Determine the [X, Y] coordinate at the center of the cell enclosing the given text.  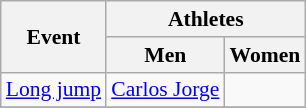
Long jump [54, 90]
Athletes [206, 19]
Women [264, 55]
Men [165, 55]
Event [54, 36]
Carlos Jorge [165, 90]
